Return the (x, y) coordinate for the center point of the cell that contains the specified text.  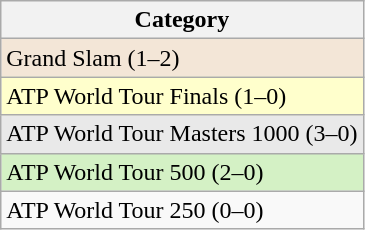
ATP World Tour Finals (1–0) (182, 96)
ATP World Tour 250 (0–0) (182, 210)
ATP World Tour Masters 1000 (3–0) (182, 134)
Category (182, 20)
Grand Slam (1–2) (182, 58)
ATP World Tour 500 (2–0) (182, 172)
